Pinpoint the cell where the given text exists, returning its (x, y) midpoint coordinate. 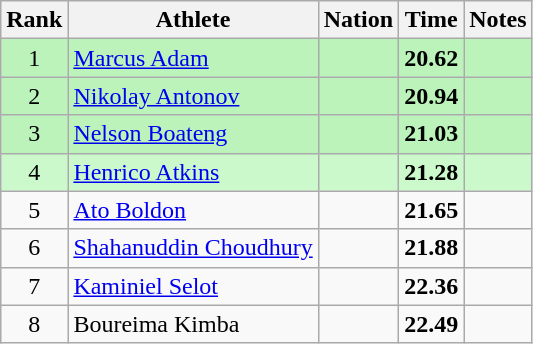
22.49 (432, 324)
21.88 (432, 248)
Athlete (193, 20)
Notes (498, 20)
Nelson Boateng (193, 134)
Time (432, 20)
Boureima Kimba (193, 324)
7 (34, 286)
Marcus Adam (193, 58)
22.36 (432, 286)
20.62 (432, 58)
4 (34, 172)
3 (34, 134)
Nikolay Antonov (193, 96)
5 (34, 210)
21.03 (432, 134)
20.94 (432, 96)
8 (34, 324)
Kaminiel Selot (193, 286)
Ato Boldon (193, 210)
Nation (358, 20)
21.28 (432, 172)
Rank (34, 20)
Henrico Atkins (193, 172)
2 (34, 96)
Shahanuddin Choudhury (193, 248)
21.65 (432, 210)
1 (34, 58)
6 (34, 248)
